Locate the cell with the specified text and output its (x, y) center coordinate. 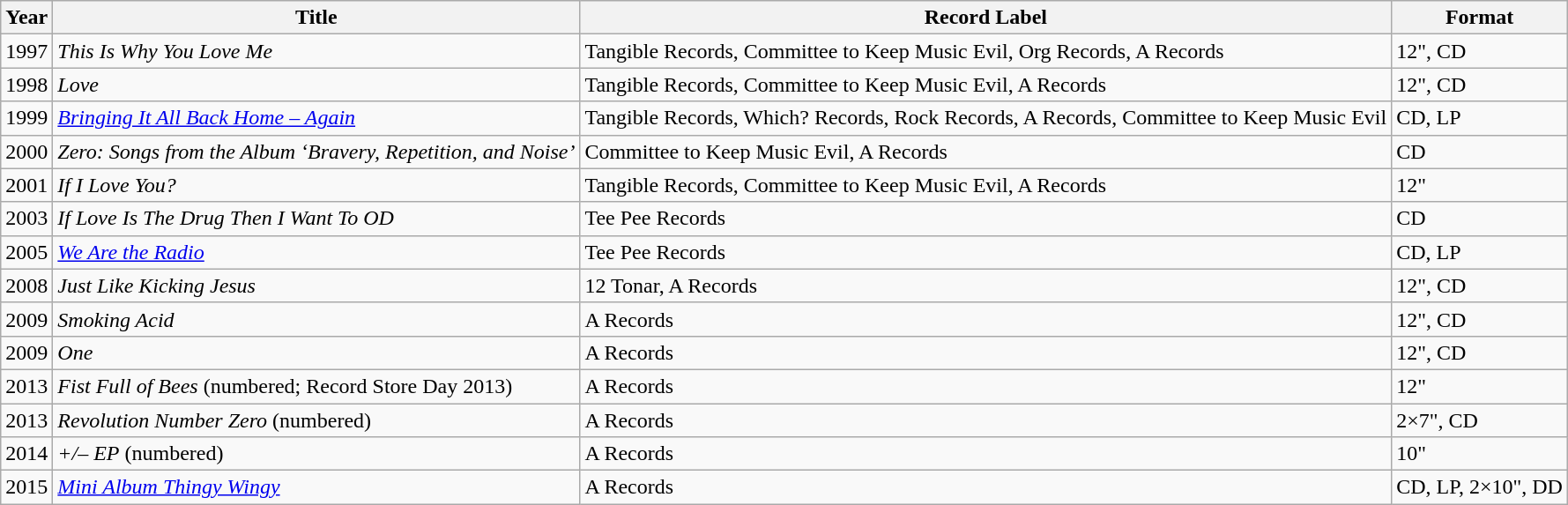
2000 (26, 152)
Tangible Records, Which? Records, Rock Records, A Records, Committee to Keep Music Evil (985, 118)
Format (1480, 18)
If Love Is The Drug Then I Want To OD (316, 219)
2015 (26, 487)
12 Tonar, A Records (985, 286)
This Is Why You Love Me (316, 51)
Bringing It All Back Home – Again (316, 118)
Zero: Songs from the Album ‘Bravery, Repetition, and Noise’ (316, 152)
1998 (26, 85)
CD, LP, 2×10", DD (1480, 487)
Title (316, 18)
2003 (26, 219)
Fist Full of Bees (numbered; Record Store Day 2013) (316, 386)
Love (316, 85)
Smoking Acid (316, 319)
Year (26, 18)
2×7", CD (1480, 420)
One (316, 353)
Committee to Keep Music Evil, A Records (985, 152)
Tangible Records, Committee to Keep Music Evil, Org Records, A Records (985, 51)
1999 (26, 118)
+/– EP (numbered) (316, 454)
Mini Album Thingy Wingy (316, 487)
2008 (26, 286)
Record Label (985, 18)
Just Like Kicking Jesus (316, 286)
2005 (26, 252)
We Are the Radio (316, 252)
Revolution Number Zero (numbered) (316, 420)
10" (1480, 454)
1997 (26, 51)
2001 (26, 185)
If I Love You? (316, 185)
2014 (26, 454)
